Find where the given text appears and provide that cell's center as [X, Y] coordinate. 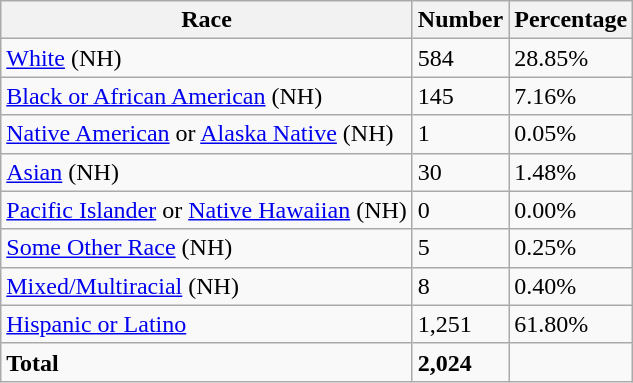
0.40% [571, 286]
Native American or Alaska Native (NH) [207, 134]
5 [460, 248]
Race [207, 20]
Total [207, 362]
30 [460, 172]
1,251 [460, 324]
7.16% [571, 96]
0.25% [571, 248]
0.05% [571, 134]
Black or African American (NH) [207, 96]
2,024 [460, 362]
0 [460, 210]
61.80% [571, 324]
Some Other Race (NH) [207, 248]
Hispanic or Latino [207, 324]
8 [460, 286]
1 [460, 134]
Pacific Islander or Native Hawaiian (NH) [207, 210]
1.48% [571, 172]
0.00% [571, 210]
28.85% [571, 58]
White (NH) [207, 58]
145 [460, 96]
584 [460, 58]
Asian (NH) [207, 172]
Percentage [571, 20]
Number [460, 20]
Mixed/Multiracial (NH) [207, 286]
